Provide the [X, Y] coordinate of the cell's center where the given text is located.  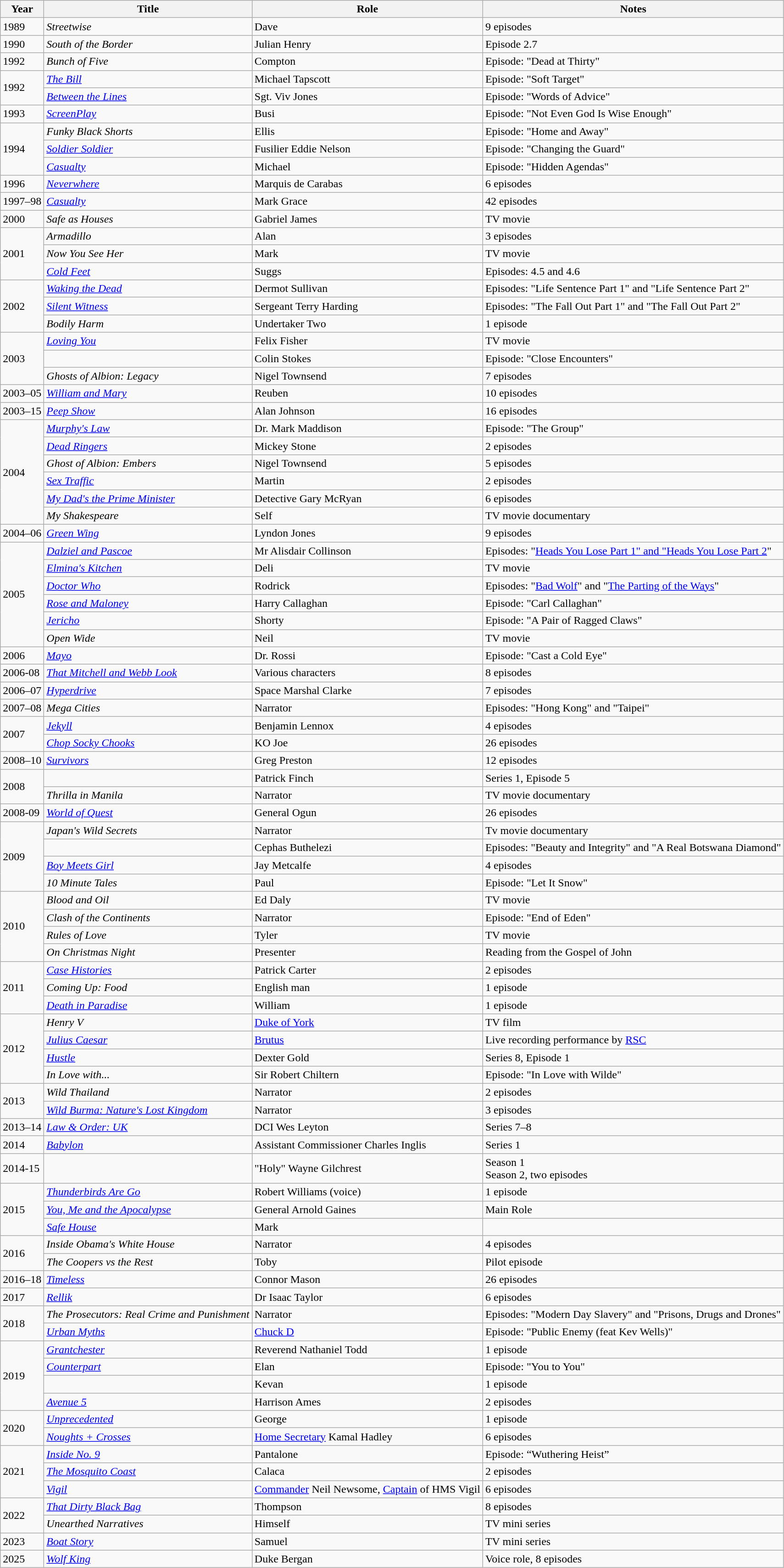
Series 1, Episode 5 [633, 778]
Murphy's Law [148, 428]
Sgt. Viv Jones [367, 96]
Reuben [367, 393]
2008-09 [22, 813]
Wild Burma: Nature's Lost Kingdom [148, 1110]
2025 [22, 1559]
Felix Fisher [367, 341]
Episode 2.7 [633, 44]
1989 [22, 27]
Dermot Sullivan [367, 289]
Brutus [367, 1040]
Wolf King [148, 1559]
Undertaker Two [367, 324]
10 Minute Tales [148, 883]
Episode: "Close Encounters" [633, 358]
2003 [22, 358]
Title [148, 9]
Dalziel and Pascoe [148, 551]
My Shakespeare [148, 516]
"Holy" Wayne Gilchrest [367, 1169]
Reading from the Gospel of John [633, 952]
2014-15 [22, 1169]
Main Role [633, 1210]
Duke Bergan [367, 1559]
Elan [367, 1367]
2010 [22, 926]
2013–14 [22, 1127]
Ghosts of Albion: Legacy [148, 376]
Michael Tapscott [367, 79]
1994 [22, 149]
Assistant Commissioner Charles Inglis [367, 1145]
Episode: "Public Enemy (feat Kev Wells)" [633, 1332]
Episode: "Dead at Thirty" [633, 62]
2006-08 [22, 673]
Busi [367, 114]
Henry V [148, 1022]
2003–05 [22, 393]
2016 [22, 1253]
Hyperdrive [148, 690]
The Prosecutors: Real Crime and Punishment [148, 1314]
2013 [22, 1101]
Marquis de Carabas [367, 184]
Ellis [367, 131]
Detective Gary McRyan [367, 498]
Notes [633, 9]
Colin Stokes [367, 358]
2022 [22, 1515]
Green Wing [148, 533]
Year [22, 9]
Rose and Maloney [148, 603]
Ed Daly [367, 900]
Live recording performance by RSC [633, 1040]
General Ogun [367, 813]
TV film [633, 1022]
You, Me and the Apocalypse [148, 1210]
Presenter [367, 952]
Dr. Rossi [367, 655]
Safe House [148, 1227]
2004 [22, 472]
Mr Alisdair Collinson [367, 551]
Calaca [367, 1472]
Deli [367, 568]
Series 1 [633, 1145]
Thrilla in Manila [148, 795]
Tv movie documentary [633, 830]
2006–07 [22, 690]
Samuel [367, 1541]
Alan [367, 236]
Episode: "The Group" [633, 428]
Episode: "Not Even God Is Wise Enough" [633, 114]
Noughts + Crosses [148, 1437]
Soldier Soldier [148, 149]
Dead Ringers [148, 446]
Mayo [148, 655]
2001 [22, 254]
Mickey Stone [367, 446]
Japan's Wild Secrets [148, 830]
Funky Black Shorts [148, 131]
Streetwise [148, 27]
Tyler [367, 935]
2006 [22, 655]
Commander Neil Newsome, Captain of HMS Vigil [367, 1489]
Episode: "Carl Callaghan" [633, 603]
Himself [367, 1524]
Patrick Carter [367, 970]
Sir Robert Chiltern [367, 1075]
William and Mary [148, 393]
Episode: "Cast a Cold Eye" [633, 655]
Alan Johnson [367, 411]
2017 [22, 1297]
Episode: "End of Eden" [633, 918]
George [367, 1419]
Episodes: "Bad Wolf" and "The Parting of the Ways" [633, 586]
Episodes: "The Fall Out Part 1" and "The Fall Out Part 2" [633, 306]
1997–98 [22, 201]
Episodes: "Life Sentence Part 1" and "Life Sentence Part 2" [633, 289]
Unearthed Narratives [148, 1524]
2016–18 [22, 1279]
5 episodes [633, 463]
That Mitchell and Webb Look [148, 673]
DCI Wes Leyton [367, 1127]
Wild Thailand [148, 1092]
Waking the Dead [148, 289]
2012 [22, 1048]
Doctor Who [148, 586]
Episode: "Soft Target" [633, 79]
Sex Traffic [148, 481]
On Christmas Night [148, 952]
Suggs [367, 271]
Episode: "Words of Advice" [633, 96]
1990 [22, 44]
Jekyll [148, 725]
Mark Grace [367, 201]
Pantalone [367, 1454]
Martin [367, 481]
Boy Meets Girl [148, 865]
Michael [367, 166]
Kevan [367, 1384]
Thompson [367, 1506]
Episodes: "Hong Kong" and "Taipei" [633, 708]
Voice role, 8 episodes [633, 1559]
2000 [22, 219]
Open Wide [148, 638]
2011 [22, 987]
2007 [22, 734]
Rodrick [367, 586]
KO Joe [367, 743]
Duke of York [367, 1022]
Episode: “Wuthering Heist” [633, 1454]
Role [367, 9]
2009 [22, 857]
1996 [22, 184]
2021 [22, 1472]
Inside No. 9 [148, 1454]
2005 [22, 594]
2003–15 [22, 411]
2007–08 [22, 708]
Episodes: 4.5 and 4.6 [633, 271]
Now You See Her [148, 254]
Episodes: "Beauty and Integrity" and "A Real Botswana Diamond" [633, 848]
Law & Order: UK [148, 1127]
Harrison Ames [367, 1402]
ScreenPlay [148, 114]
Sergeant Terry Harding [367, 306]
Julius Caesar [148, 1040]
Babylon [148, 1145]
Episodes: "Modern Day Slavery" and "Prisons, Drugs and Drones" [633, 1314]
Robert Williams (voice) [367, 1192]
Dr Isaac Taylor [367, 1297]
Patrick Finch [367, 778]
2004–06 [22, 533]
Dexter Gold [367, 1057]
Harry Callaghan [367, 603]
Vigil [148, 1489]
Connor Mason [367, 1279]
Chuck D [367, 1332]
Episode: "Let It Snow" [633, 883]
The Mosquito Coast [148, 1472]
Toby [367, 1262]
2023 [22, 1541]
Neverwhere [148, 184]
Rellik [148, 1297]
2019 [22, 1375]
Episode: "Home and Away" [633, 131]
Space Marshal Clarke [367, 690]
Mega Cities [148, 708]
2015 [22, 1210]
World of Quest [148, 813]
General Arnold Gaines [367, 1210]
Home Secretary Kamal Hadley [367, 1437]
Neil [367, 638]
Chop Socky Chooks [148, 743]
Episodes: "Heads You Lose Part 1" and "Heads You Lose Part 2" [633, 551]
Series 7–8 [633, 1127]
2014 [22, 1145]
Shorty [367, 621]
Jay Metcalfe [367, 865]
Coming Up: Food [148, 987]
2002 [22, 306]
1993 [22, 114]
Safe as Houses [148, 219]
Pilot episode [633, 1262]
2020 [22, 1428]
Peep Show [148, 411]
Season 1 Season 2, two episodes [633, 1169]
Dave [367, 27]
Episode: "Changing the Guard" [633, 149]
Blood and Oil [148, 900]
Grantchester [148, 1349]
Silent Witness [148, 306]
12 episodes [633, 760]
Death in Paradise [148, 1005]
2008 [22, 787]
2018 [22, 1323]
South of the Border [148, 44]
William [367, 1005]
Timeless [148, 1279]
Greg Preston [367, 760]
Loving You [148, 341]
Episode: "Hidden Agendas" [633, 166]
42 episodes [633, 201]
2008–10 [22, 760]
Counterpart [148, 1367]
Episode: "In Love with Wilde" [633, 1075]
Case Histories [148, 970]
Benjamin Lennox [367, 725]
Dr. Mark Maddison [367, 428]
The Coopers vs the Rest [148, 1262]
Hustle [148, 1057]
Compton [367, 62]
Inside Obama's White House [148, 1244]
Avenue 5 [148, 1402]
Bodily Harm [148, 324]
Various characters [367, 673]
Cephas Buthelezi [367, 848]
Self [367, 516]
The Bill [148, 79]
Julian Henry [367, 44]
My Dad's the Prime Minister [148, 498]
Rules of Love [148, 935]
Clash of the Continents [148, 918]
Survivors [148, 760]
Bunch of Five [148, 62]
Jericho [148, 621]
Urban Myths [148, 1332]
English man [367, 987]
Armadillo [148, 236]
16 episodes [633, 411]
Boat Story [148, 1541]
10 episodes [633, 393]
Paul [367, 883]
Gabriel James [367, 219]
Cold Feet [148, 271]
Lyndon Jones [367, 533]
Fusilier Eddie Nelson [367, 149]
Unprecedented [148, 1419]
Episode: "A Pair of Ragged Claws" [633, 621]
Elmina's Kitchen [148, 568]
Ghost of Albion: Embers [148, 463]
Episode: "You to You" [633, 1367]
Between the Lines [148, 96]
That Dirty Black Bag [148, 1506]
Series 8, Episode 1 [633, 1057]
In Love with... [148, 1075]
Thunderbirds Are Go [148, 1192]
Reverend Nathaniel Todd [367, 1349]
